For the text-containing cell, return its midpoint in [x, y] coordinate format. 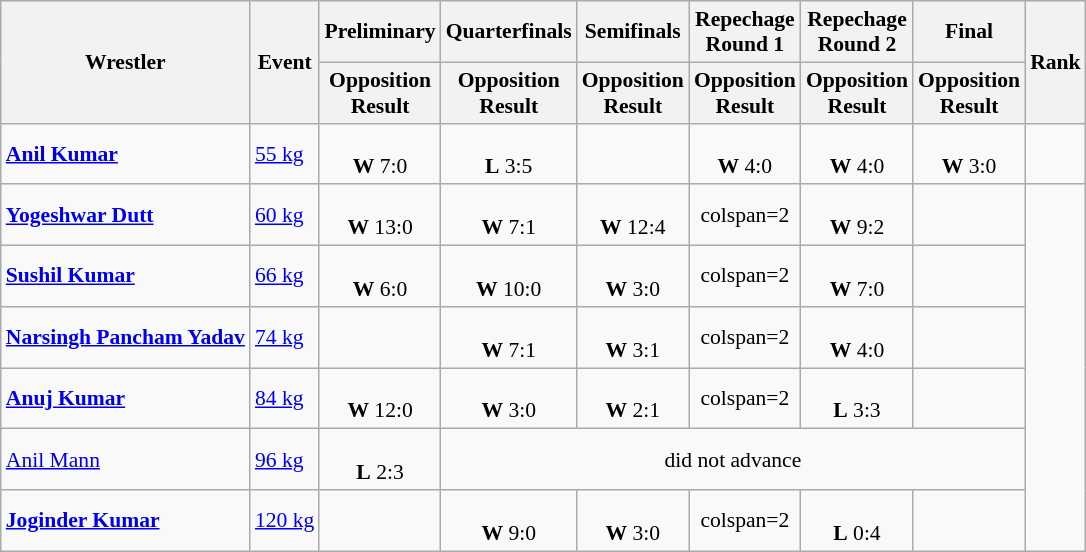
120 kg [284, 520]
W 13:0 [380, 216]
L 3:5 [509, 154]
Yogeshwar Dutt [126, 216]
Rank [1056, 62]
60 kg [284, 216]
74 kg [284, 338]
W 6:0 [380, 276]
Anil Mann [126, 460]
Quarterfinals [509, 32]
W 12:4 [633, 216]
W 2:1 [633, 398]
96 kg [284, 460]
Semifinals [633, 32]
W 9:2 [857, 216]
Anuj Kumar [126, 398]
Narsingh Pancham Yadav [126, 338]
L 0:4 [857, 520]
L 3:3 [857, 398]
Event [284, 62]
W 3:1 [633, 338]
Final [969, 32]
Preliminary [380, 32]
W 12:0 [380, 398]
W 9:0 [509, 520]
66 kg [284, 276]
Wrestler [126, 62]
did not advance [733, 460]
Anil Kumar [126, 154]
Joginder Kumar [126, 520]
Sushil Kumar [126, 276]
W 10:0 [509, 276]
Repechage Round 1 [745, 32]
55 kg [284, 154]
Repechage Round 2 [857, 32]
L 2:3 [380, 460]
84 kg [284, 398]
